Find where the given text appears and provide that cell's center as (x, y) coordinate. 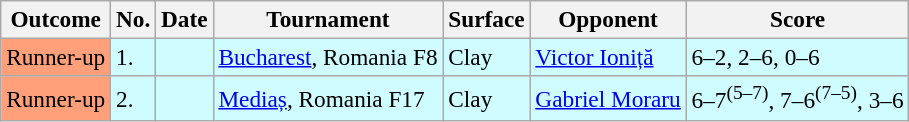
1. (134, 57)
No. (134, 19)
Gabriel Moraru (608, 98)
Bucharest, Romania F8 (328, 57)
Victor Ioniță (608, 57)
2. (134, 98)
Date (184, 19)
Mediaș, Romania F17 (328, 98)
6–7(5–7), 7–6(7–5), 3–6 (798, 98)
Outcome (56, 19)
6–2, 2–6, 0–6 (798, 57)
Tournament (328, 19)
Score (798, 19)
Opponent (608, 19)
Surface (486, 19)
